Locate the cell with the specified text and output its [X, Y] center coordinate. 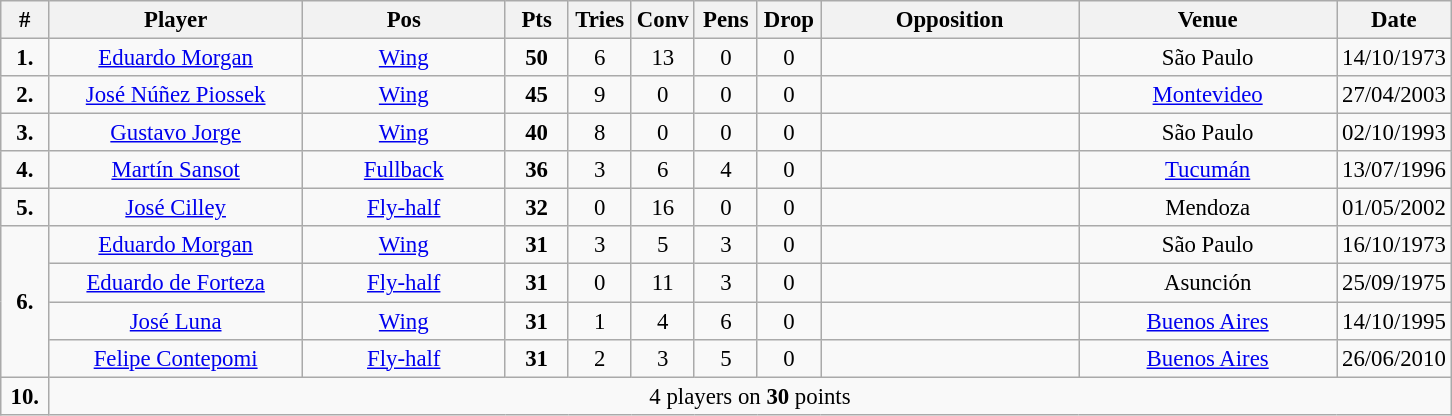
José Luna [176, 321]
4 players on 30 points [750, 396]
02/10/1993 [1394, 133]
14/10/1973 [1394, 58]
Martín Sansot [176, 170]
2 [600, 358]
1. [25, 58]
8 [600, 133]
40 [536, 133]
Opposition [949, 20]
Eduardo de Forteza [176, 283]
Felipe Contepomi [176, 358]
Fullback [404, 170]
16/10/1973 [1394, 245]
4. [25, 170]
Tries [600, 20]
Pens [726, 20]
27/04/2003 [1394, 95]
10. [25, 396]
6. [25, 301]
Conv [662, 20]
Gustavo Jorge [176, 133]
2. [25, 95]
Montevideo [1208, 95]
1 [600, 321]
Venue [1208, 20]
Mendoza [1208, 208]
Pts [536, 20]
14/10/1995 [1394, 321]
Asunción [1208, 283]
32 [536, 208]
Date [1394, 20]
13 [662, 58]
36 [536, 170]
# [25, 20]
45 [536, 95]
Tucumán [1208, 170]
Drop [788, 20]
11 [662, 283]
Pos [404, 20]
13/07/1996 [1394, 170]
3. [25, 133]
25/09/1975 [1394, 283]
José Cilley [176, 208]
9 [600, 95]
Player [176, 20]
50 [536, 58]
26/06/2010 [1394, 358]
16 [662, 208]
5. [25, 208]
José Núñez Piossek [176, 95]
01/05/2002 [1394, 208]
